Return the (x, y) coordinate for the center point of the cell that contains the specified text.  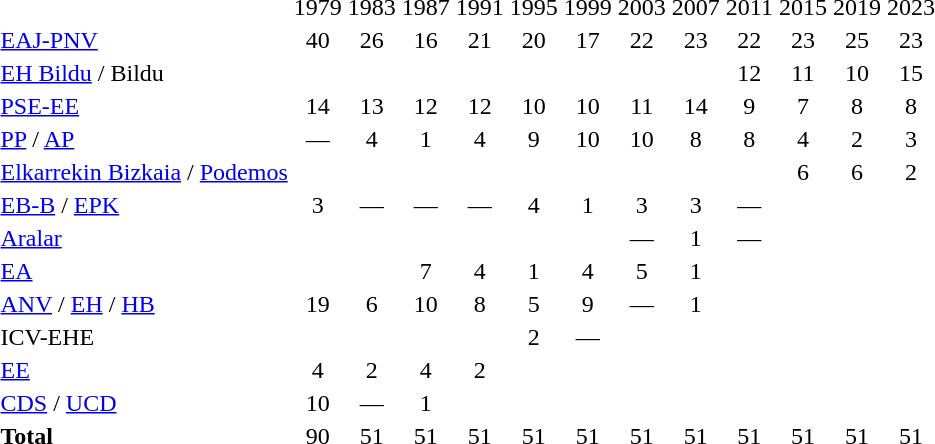
17 (588, 40)
13 (372, 106)
25 (856, 40)
19 (318, 304)
40 (318, 40)
21 (480, 40)
16 (426, 40)
20 (534, 40)
26 (372, 40)
